Return the (X, Y) coordinate for the center point of the cell that contains the specified text.  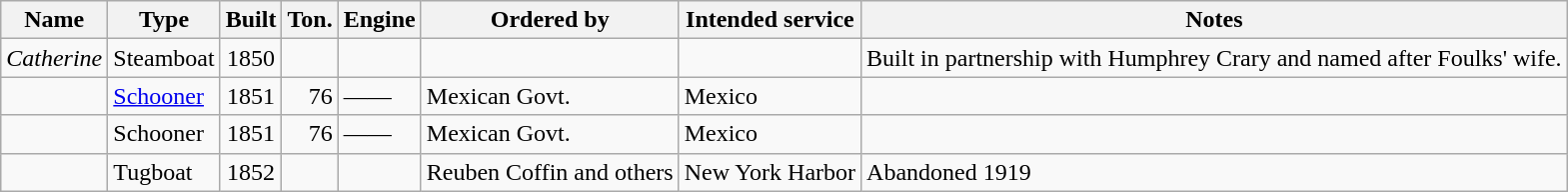
Catherine (54, 58)
Reuben Coffin and others (550, 172)
Ton. (310, 20)
Steamboat (164, 58)
Built in partnership with Humphrey Crary and named after Foulks' wife. (1215, 58)
Ordered by (550, 20)
1850 (251, 58)
Tugboat (164, 172)
Abandoned 1919 (1215, 172)
Engine (380, 20)
Name (54, 20)
1852 (251, 172)
New York Harbor (770, 172)
Built (251, 20)
Notes (1215, 20)
Intended service (770, 20)
Type (164, 20)
